Locate the cell with the specified text and output its [x, y] center coordinate. 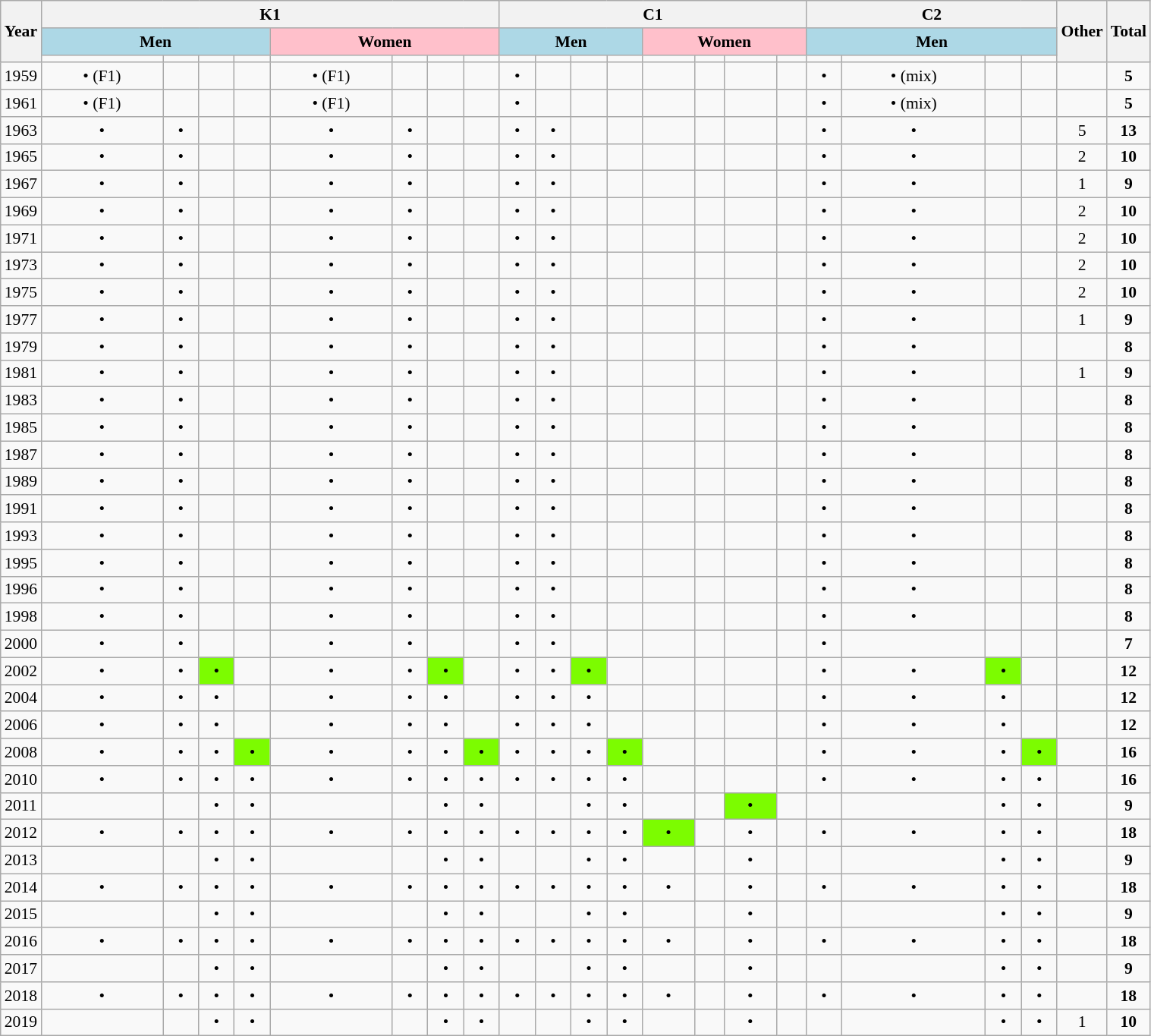
2015 [21, 915]
1993 [21, 536]
2013 [21, 861]
C1 [653, 14]
1973 [21, 266]
1967 [21, 184]
Total [1129, 32]
2000 [21, 644]
1981 [21, 373]
1963 [21, 131]
13 [1129, 131]
1977 [21, 320]
1961 [21, 103]
C2 [932, 14]
1969 [21, 212]
1979 [21, 347]
K1 [270, 14]
1959 [21, 77]
1995 [21, 563]
2017 [21, 968]
2018 [21, 996]
Year [21, 32]
2004 [21, 698]
2019 [21, 1022]
1998 [21, 617]
1996 [21, 590]
1985 [21, 428]
1965 [21, 157]
1989 [21, 482]
2014 [21, 887]
1987 [21, 455]
2011 [21, 806]
1991 [21, 509]
Other [1082, 32]
1971 [21, 238]
2012 [21, 833]
7 [1129, 644]
2016 [21, 942]
2002 [21, 671]
2006 [21, 726]
1983 [21, 401]
2010 [21, 779]
2008 [21, 752]
1975 [21, 293]
